Locate the cell with the specified text and output its [x, y] center coordinate. 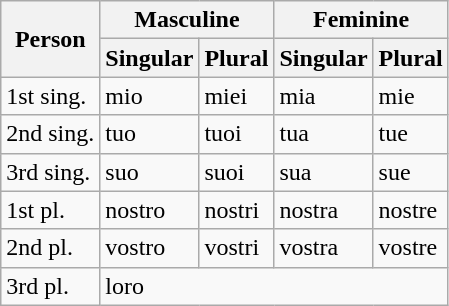
tuo [150, 134]
nostro [150, 210]
tuoi [236, 134]
nostre [410, 210]
vostri [236, 248]
loro [274, 286]
nostri [236, 210]
3rd sing. [50, 172]
Person [50, 39]
tue [410, 134]
suo [150, 172]
sua [324, 172]
vostre [410, 248]
2nd sing. [50, 134]
2nd pl. [50, 248]
mia [324, 96]
vostra [324, 248]
mie [410, 96]
mio [150, 96]
miei [236, 96]
Masculine [187, 20]
tua [324, 134]
1st pl. [50, 210]
nostra [324, 210]
3rd pl. [50, 286]
1st sing. [50, 96]
suoi [236, 172]
sue [410, 172]
vostro [150, 248]
Feminine [361, 20]
